Scan for the cell matching the given text and deliver its (X, Y) coordinate at center. 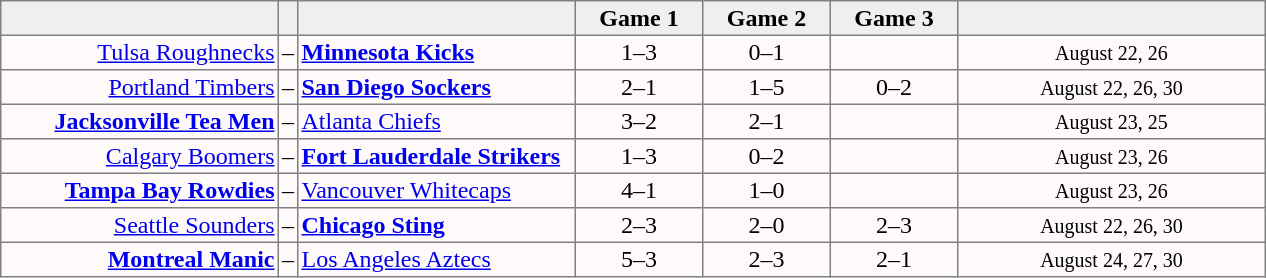
Game 1 (639, 18)
Seattle Sounders (140, 225)
Tampa Bay Rowdies (140, 190)
San Diego Sockers (437, 87)
3–2 (639, 121)
Atlanta Chiefs (437, 121)
Los Angeles Aztecs (437, 259)
Vancouver Whitecaps (437, 190)
Game 2 (767, 18)
Calgary Boomers (140, 156)
August 23, 25 (1112, 121)
5–3 (639, 259)
0–1 (767, 52)
Jacksonville Tea Men (140, 121)
Game 3 (894, 18)
August 24, 27, 30 (1112, 259)
2–0 (767, 225)
1–5 (767, 87)
4–1 (639, 190)
Minnesota Kicks (437, 52)
August 22, 26 (1112, 52)
Fort Lauderdale Strikers (437, 156)
Tulsa Roughnecks (140, 52)
1–0 (767, 190)
Portland Timbers (140, 87)
Montreal Manic (140, 259)
Chicago Sting (437, 225)
